Search for the cell housing the specified text and yield its [X, Y] center coordinate. 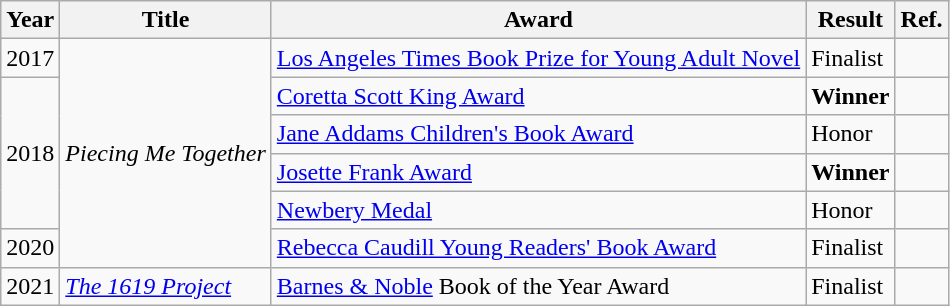
Newbery Medal [538, 210]
Result [850, 20]
The 1619 Project [166, 286]
Coretta Scott King Award [538, 96]
Jane Addams Children's Book Award [538, 134]
2021 [30, 286]
Title [166, 20]
2020 [30, 248]
2018 [30, 153]
2017 [30, 58]
Award [538, 20]
Los Angeles Times Book Prize for Young Adult Novel [538, 58]
Year [30, 20]
Josette Frank Award [538, 172]
Barnes & Noble Book of the Year Award [538, 286]
Piecing Me Together [166, 153]
Ref. [922, 20]
Rebecca Caudill Young Readers' Book Award [538, 248]
